Determine the (x, y) coordinate at the center of the cell enclosing the given text.  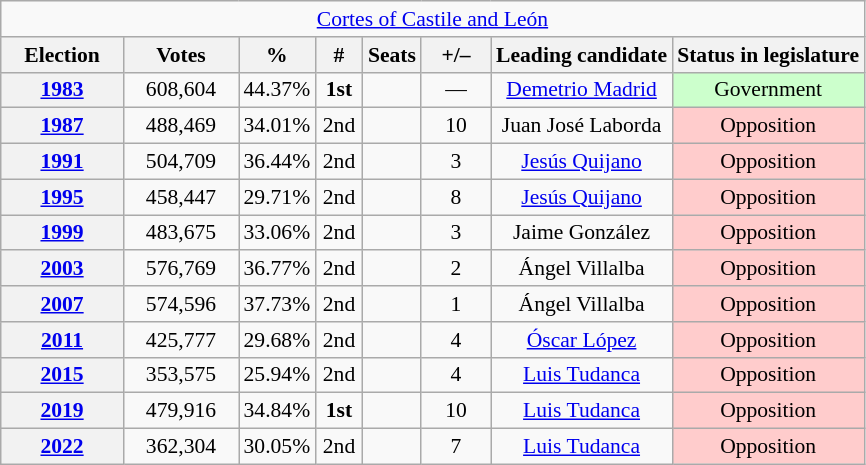
608,604 (180, 90)
Seats (392, 55)
1 (456, 304)
1995 (62, 197)
2003 (62, 269)
34.84% (276, 411)
+/– (456, 55)
2015 (62, 375)
2 (456, 269)
Demetrio Madrid (582, 90)
2007 (62, 304)
353,575 (180, 375)
36.77% (276, 269)
504,709 (180, 162)
Status in legislature (768, 55)
576,769 (180, 269)
33.06% (276, 233)
Óscar López (582, 340)
488,469 (180, 126)
# (339, 55)
30.05% (276, 447)
Juan José Laborda (582, 126)
1991 (62, 162)
— (456, 90)
2022 (62, 447)
34.01% (276, 126)
Leading candidate (582, 55)
Election (62, 55)
Votes (180, 55)
Government (768, 90)
1983 (62, 90)
483,675 (180, 233)
574,596 (180, 304)
2019 (62, 411)
29.68% (276, 340)
29.71% (276, 197)
44.37% (276, 90)
425,777 (180, 340)
1987 (62, 126)
% (276, 55)
36.44% (276, 162)
362,304 (180, 447)
Jaime González (582, 233)
458,447 (180, 197)
8 (456, 197)
7 (456, 447)
479,916 (180, 411)
Cortes of Castile and León (432, 19)
1999 (62, 233)
37.73% (276, 304)
2011 (62, 340)
25.94% (276, 375)
